Determine the (x, y) coordinate at the center of the cell enclosing the given text.  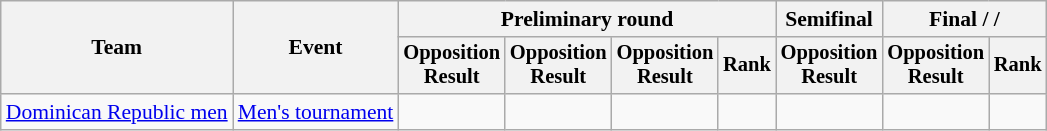
Semifinal (830, 19)
Team (117, 48)
Final / / (964, 19)
Dominican Republic men (117, 112)
Preliminary round (586, 19)
Men's tournament (316, 112)
Event (316, 48)
